Extract the [X, Y] coordinate from the center of the cell holding the provided text.  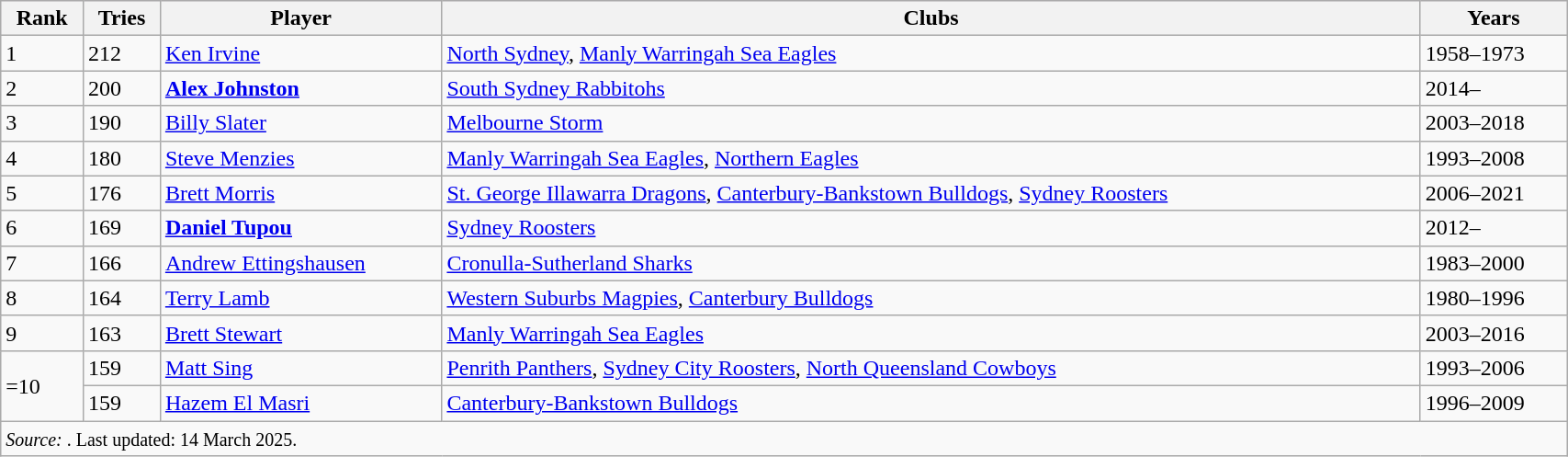
Manly Warringah Sea Eagles, Northern Eagles [931, 158]
7 [42, 263]
Manly Warringah Sea Eagles [931, 333]
Daniel Tupou [301, 228]
6 [42, 228]
Brett Morris [301, 193]
190 [122, 123]
200 [122, 88]
2014– [1494, 88]
212 [122, 53]
4 [42, 158]
=10 [42, 385]
2003–2018 [1494, 123]
Player [301, 18]
Hazem El Masri [301, 403]
Matt Sing [301, 368]
South Sydney Rabbitohs [931, 88]
Ken Irvine [301, 53]
Sydney Roosters [931, 228]
1996–2009 [1494, 403]
166 [122, 263]
1 [42, 53]
5 [42, 193]
Tries [122, 18]
Alex Johnston [301, 88]
Canterbury-Bankstown Bulldogs [931, 403]
1958–1973 [1494, 53]
Source: . Last updated: 14 March 2025. [784, 439]
1993–2008 [1494, 158]
Andrew Ettingshausen [301, 263]
Penrith Panthers, Sydney City Roosters, North Queensland Cowboys [931, 368]
Steve Menzies [301, 158]
176 [122, 193]
2003–2016 [1494, 333]
1983–2000 [1494, 263]
Terry Lamb [301, 298]
Western Suburbs Magpies, Canterbury Bulldogs [931, 298]
Billy Slater [301, 123]
164 [122, 298]
3 [42, 123]
North Sydney, Manly Warringah Sea Eagles [931, 53]
Melbourne Storm [931, 123]
1980–1996 [1494, 298]
180 [122, 158]
169 [122, 228]
Rank [42, 18]
8 [42, 298]
Years [1494, 18]
1993–2006 [1494, 368]
2006–2021 [1494, 193]
163 [122, 333]
Cronulla-Sutherland Sharks [931, 263]
Clubs [931, 18]
2 [42, 88]
9 [42, 333]
Brett Stewart [301, 333]
2012– [1494, 228]
St. George Illawarra Dragons, Canterbury-Bankstown Bulldogs, Sydney Roosters [931, 193]
